Provide the (X, Y) coordinate of the cell's center where the given text is located.  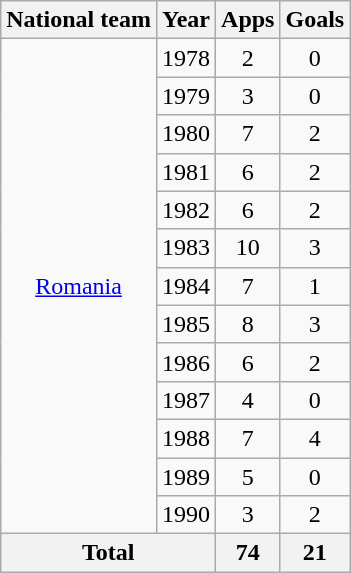
1981 (186, 172)
1988 (186, 438)
Apps (248, 20)
1986 (186, 362)
8 (248, 324)
1979 (186, 96)
1982 (186, 210)
National team (79, 20)
Year (186, 20)
1978 (186, 58)
Goals (315, 20)
Romania (79, 286)
1983 (186, 248)
1987 (186, 400)
10 (248, 248)
1989 (186, 477)
Total (108, 553)
1984 (186, 286)
1990 (186, 515)
21 (315, 553)
5 (248, 477)
1 (315, 286)
1985 (186, 324)
1980 (186, 134)
74 (248, 553)
